Determine the [X, Y] coordinate at the center of the cell enclosing the given text.  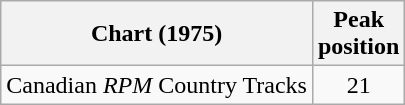
Canadian RPM Country Tracks [157, 85]
Chart (1975) [157, 34]
Peakposition [358, 34]
21 [358, 85]
